Output the (X, Y) coordinate of the center of the cell containing the given text.  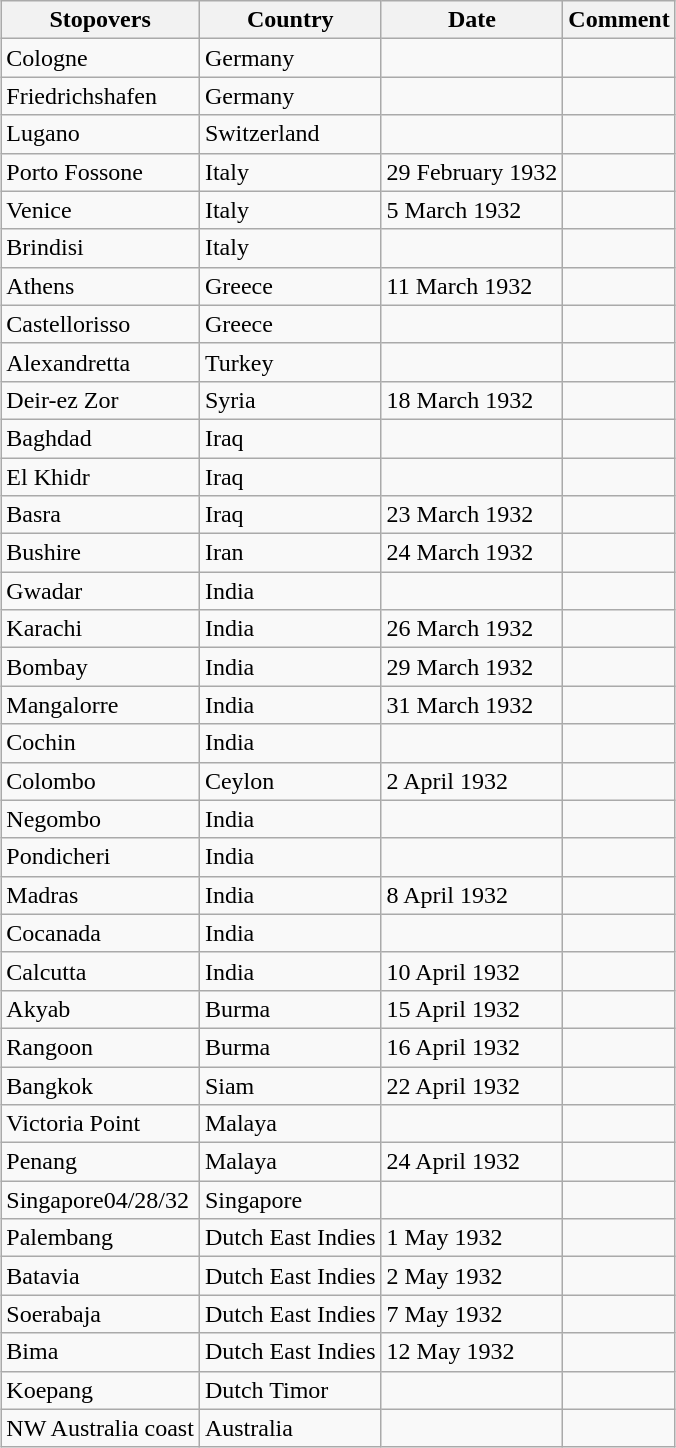
Friedrichshafen (100, 96)
Alexandretta (100, 362)
Cochin (100, 743)
Switzerland (290, 134)
Deir-ez Zor (100, 400)
Singapore (290, 1200)
Bombay (100, 667)
Date (472, 20)
Cologne (100, 58)
Calcutta (100, 971)
Dutch Timor (290, 1390)
Koepang (100, 1390)
26 March 1932 (472, 629)
Athens (100, 286)
2 May 1932 (472, 1276)
Batavia (100, 1276)
Mangalorre (100, 705)
Akyab (100, 1009)
Victoria Point (100, 1124)
NW Australia coast (100, 1428)
Soerabaja (100, 1314)
24 March 1932 (472, 553)
Bangkok (100, 1085)
29 March 1932 (472, 667)
Penang (100, 1162)
Basra (100, 515)
El Khidr (100, 477)
Stopovers (100, 20)
18 March 1932 (472, 400)
Negombo (100, 819)
Australia (290, 1428)
Baghdad (100, 438)
Bushire (100, 553)
12 May 1932 (472, 1352)
Bima (100, 1352)
1 May 1932 (472, 1238)
Country (290, 20)
29 February 1932 (472, 172)
22 April 1932 (472, 1085)
Syria (290, 400)
Singapore04/28/32 (100, 1200)
Karachi (100, 629)
Rangoon (100, 1047)
Ceylon (290, 781)
10 April 1932 (472, 971)
5 March 1932 (472, 210)
8 April 1932 (472, 895)
Cocanada (100, 933)
Palembang (100, 1238)
24 April 1932 (472, 1162)
Brindisi (100, 248)
Colombo (100, 781)
16 April 1932 (472, 1047)
Gwadar (100, 591)
Castellorisso (100, 324)
7 May 1932 (472, 1314)
Turkey (290, 362)
2 April 1932 (472, 781)
23 March 1932 (472, 515)
Iran (290, 553)
Comment (619, 20)
Siam (290, 1085)
Porto Fossone (100, 172)
Madras (100, 895)
31 March 1932 (472, 705)
Lugano (100, 134)
Pondicheri (100, 857)
Venice (100, 210)
11 March 1932 (472, 286)
15 April 1932 (472, 1009)
